For the text-containing cell, return its midpoint in (X, Y) coordinate format. 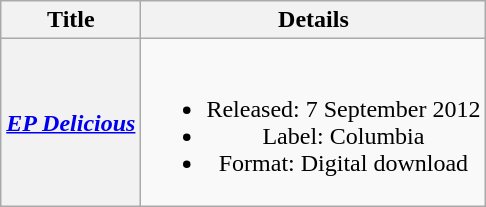
Title (71, 20)
Released: 7 September 2012Label: ColumbiaFormat: Digital download (314, 122)
Details (314, 20)
EP Delicious (71, 122)
